Scan for the cell matching the given text and deliver its [X, Y] coordinate at center. 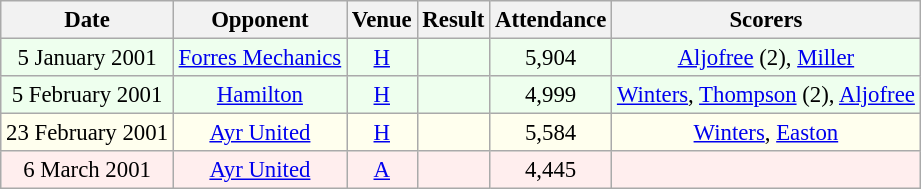
Aljofree (2), Miller [766, 58]
Venue [382, 20]
Opponent [260, 20]
Forres Mechanics [260, 58]
6 March 2001 [88, 170]
Winters, Easton [766, 133]
23 February 2001 [88, 133]
5 January 2001 [88, 58]
Hamilton [260, 95]
5,904 [551, 58]
Result [454, 20]
Winters, Thompson (2), Aljofree [766, 95]
Date [88, 20]
5 February 2001 [88, 95]
5,584 [551, 133]
4,445 [551, 170]
Attendance [551, 20]
4,999 [551, 95]
Scorers [766, 20]
A [382, 170]
